Search for the cell housing the specified text and yield its [x, y] center coordinate. 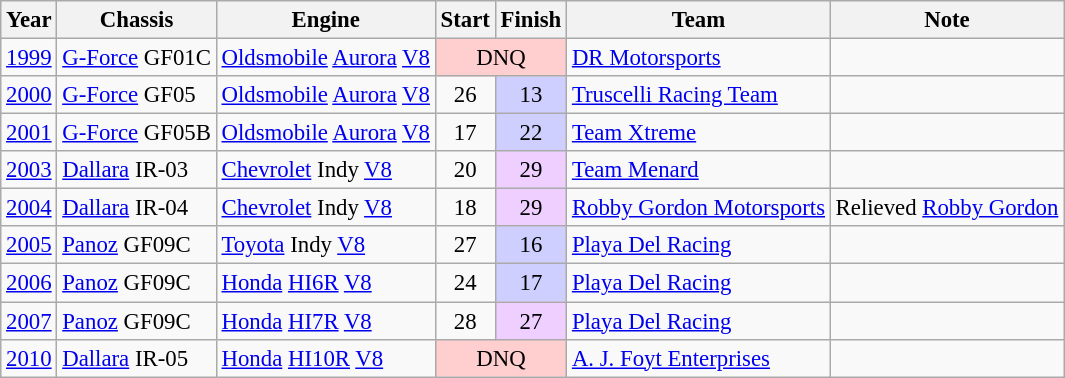
2010 [29, 358]
Truscelli Racing Team [699, 95]
Robby Gordon Motorsports [699, 208]
Dallara IR-03 [136, 170]
Team [699, 20]
2007 [29, 321]
2005 [29, 245]
G-Force GF05 [136, 95]
2006 [29, 283]
18 [465, 208]
Toyota Indy V8 [326, 245]
Honda HI7R V8 [326, 321]
16 [530, 245]
Start [465, 20]
24 [465, 283]
26 [465, 95]
22 [530, 133]
Relieved Robby Gordon [946, 208]
2003 [29, 170]
2000 [29, 95]
Honda HI10R V8 [326, 358]
2004 [29, 208]
13 [530, 95]
Year [29, 20]
Team Xtreme [699, 133]
20 [465, 170]
28 [465, 321]
A. J. Foyt Enterprises [699, 358]
1999 [29, 58]
Engine [326, 20]
2001 [29, 133]
DR Motorsports [699, 58]
Note [946, 20]
Dallara IR-04 [136, 208]
G-Force GF01C [136, 58]
G-Force GF05B [136, 133]
Team Menard [699, 170]
Chassis [136, 20]
Dallara IR-05 [136, 358]
Honda HI6R V8 [326, 283]
Finish [530, 20]
